Return (X, Y) of the center of cell containing provided text 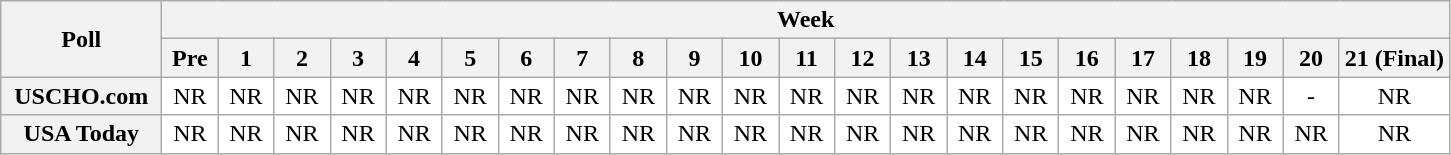
12 (863, 58)
- (1311, 96)
15 (1031, 58)
7 (582, 58)
USCHO.com (82, 96)
10 (750, 58)
17 (1143, 58)
USA Today (82, 134)
13 (919, 58)
16 (1087, 58)
1 (246, 58)
19 (1255, 58)
6 (526, 58)
3 (358, 58)
4 (414, 58)
11 (806, 58)
2 (302, 58)
20 (1311, 58)
8 (638, 58)
Pre (190, 58)
Week (806, 20)
Poll (82, 39)
18 (1199, 58)
9 (694, 58)
5 (470, 58)
14 (975, 58)
21 (Final) (1394, 58)
